Search for the cell housing the specified text and yield its (X, Y) center coordinate. 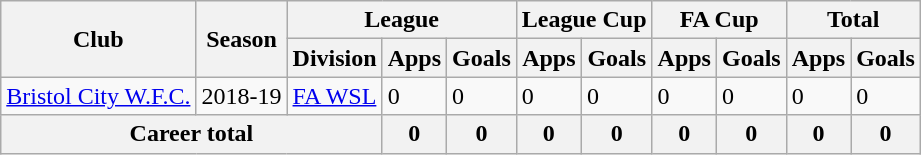
2018-19 (242, 96)
Total (853, 20)
League Cup (584, 20)
Career total (192, 134)
League (402, 20)
Division (334, 58)
Club (98, 39)
Season (242, 39)
FA Cup (719, 20)
Bristol City W.F.C. (98, 96)
FA WSL (334, 96)
